From the cell containing the given text, extract its center point as [X, Y] coordinate. 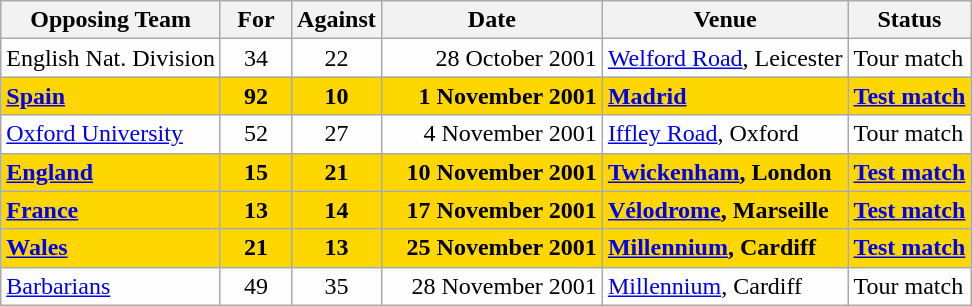
Spain [111, 96]
England [111, 172]
34 [256, 58]
Against [337, 20]
Iffley Road, Oxford [725, 134]
49 [256, 286]
Oxford University [111, 134]
France [111, 210]
35 [337, 286]
17 November 2001 [492, 210]
92 [256, 96]
For [256, 20]
1 November 2001 [492, 96]
25 November 2001 [492, 248]
27 [337, 134]
Opposing Team [111, 20]
52 [256, 134]
4 November 2001 [492, 134]
Madrid [725, 96]
Vélodrome, Marseille [725, 210]
Venue [725, 20]
Twickenham, London [725, 172]
10 November 2001 [492, 172]
Welford Road, Leicester [725, 58]
10 [337, 96]
English Nat. Division [111, 58]
Date [492, 20]
28 November 2001 [492, 286]
Status [910, 20]
28 October 2001 [492, 58]
Wales [111, 248]
Barbarians [111, 286]
22 [337, 58]
15 [256, 172]
14 [337, 210]
